Scan for the cell matching the given text and deliver its [X, Y] coordinate at center. 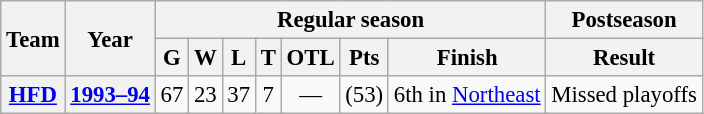
Year [110, 38]
Pts [364, 58]
W [206, 58]
— [310, 95]
(53) [364, 95]
T [268, 58]
Missed playoffs [624, 95]
OTL [310, 58]
Team [33, 38]
23 [206, 95]
HFD [33, 95]
G [172, 58]
7 [268, 95]
Postseason [624, 20]
Result [624, 58]
37 [238, 95]
Finish [466, 58]
L [238, 58]
6th in Northeast [466, 95]
Regular season [350, 20]
1993–94 [110, 95]
67 [172, 95]
